Return (X, Y) of the center of cell containing provided text 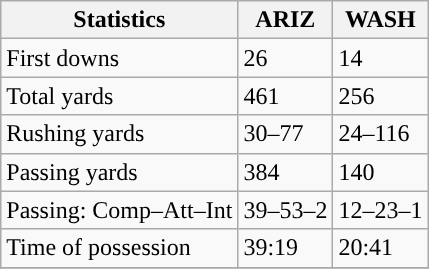
12–23–1 (380, 210)
256 (380, 96)
Passing: Comp–Att–Int (120, 210)
Passing yards (120, 172)
30–77 (286, 134)
First downs (120, 58)
Time of possession (120, 248)
140 (380, 172)
384 (286, 172)
Rushing yards (120, 134)
20:41 (380, 248)
39:19 (286, 248)
14 (380, 58)
26 (286, 58)
Total yards (120, 96)
24–116 (380, 134)
WASH (380, 20)
Statistics (120, 20)
ARIZ (286, 20)
461 (286, 96)
39–53–2 (286, 210)
